For the text-containing cell, return its midpoint in (X, Y) coordinate format. 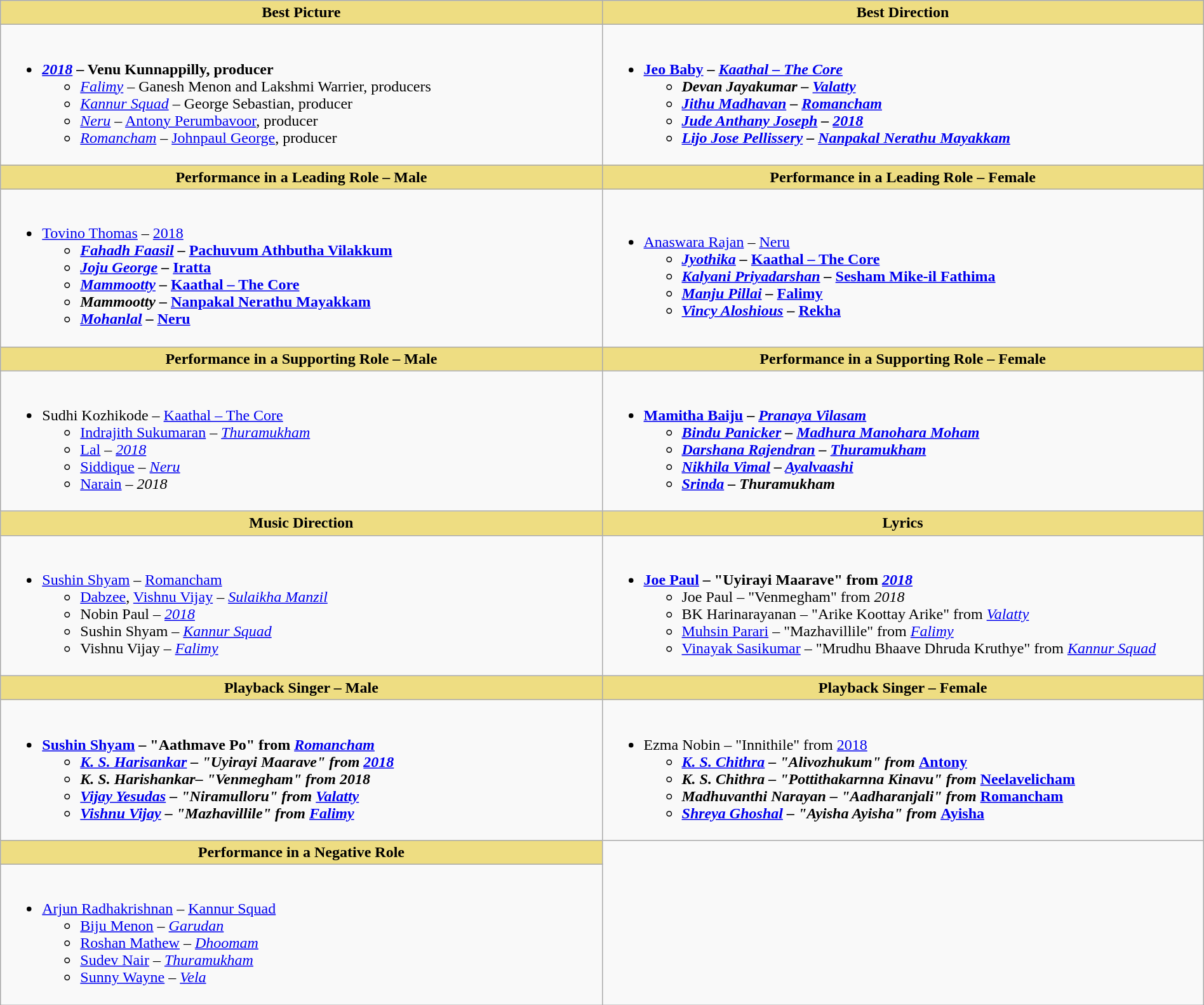
Playback Singer – Male (301, 688)
Anaswara Rajan – NeruJyothika – Kaathal – The CoreKalyani Priyadarshan – Sesham Mike-il FathimaManju Pillai – FalimyVincy Aloshious – Rekha (903, 268)
Performance in a Supporting Role – Male (301, 359)
Arjun Radhakrishnan – Kannur SquadBiju Menon – GarudanRoshan Mathew – DhoomamSudev Nair – ThuramukhamSunny Wayne – Vela (301, 935)
Sushin Shyam – RomanchamDabzee, Vishnu Vijay – Sulaikha ManzilNobin Paul – 2018Sushin Shyam – Kannur SquadVishnu Vijay – Falimy (301, 606)
Music Direction (301, 523)
Mamitha Baiju – Pranaya VilasamBindu Panicker – Madhura Manohara MohamDarshana Rajendran – ThuramukhamNikhila Vimal – AyalvaashiSrinda – Thuramukham (903, 441)
Playback Singer – Female (903, 688)
Performance in a Leading Role – Female (903, 177)
Performance in a Negative Role (301, 852)
Performance in a Supporting Role – Female (903, 359)
Best Picture (301, 13)
Lyrics (903, 523)
Performance in a Leading Role – Male (301, 177)
Best Direction (903, 13)
Sudhi Kozhikode – Kaathal – The CoreIndrajith Sukumaran – ThuramukhamLal – 2018Siddique – NeruNarain – 2018 (301, 441)
